Extract the [X, Y] coordinate from the center of the cell holding the provided text.  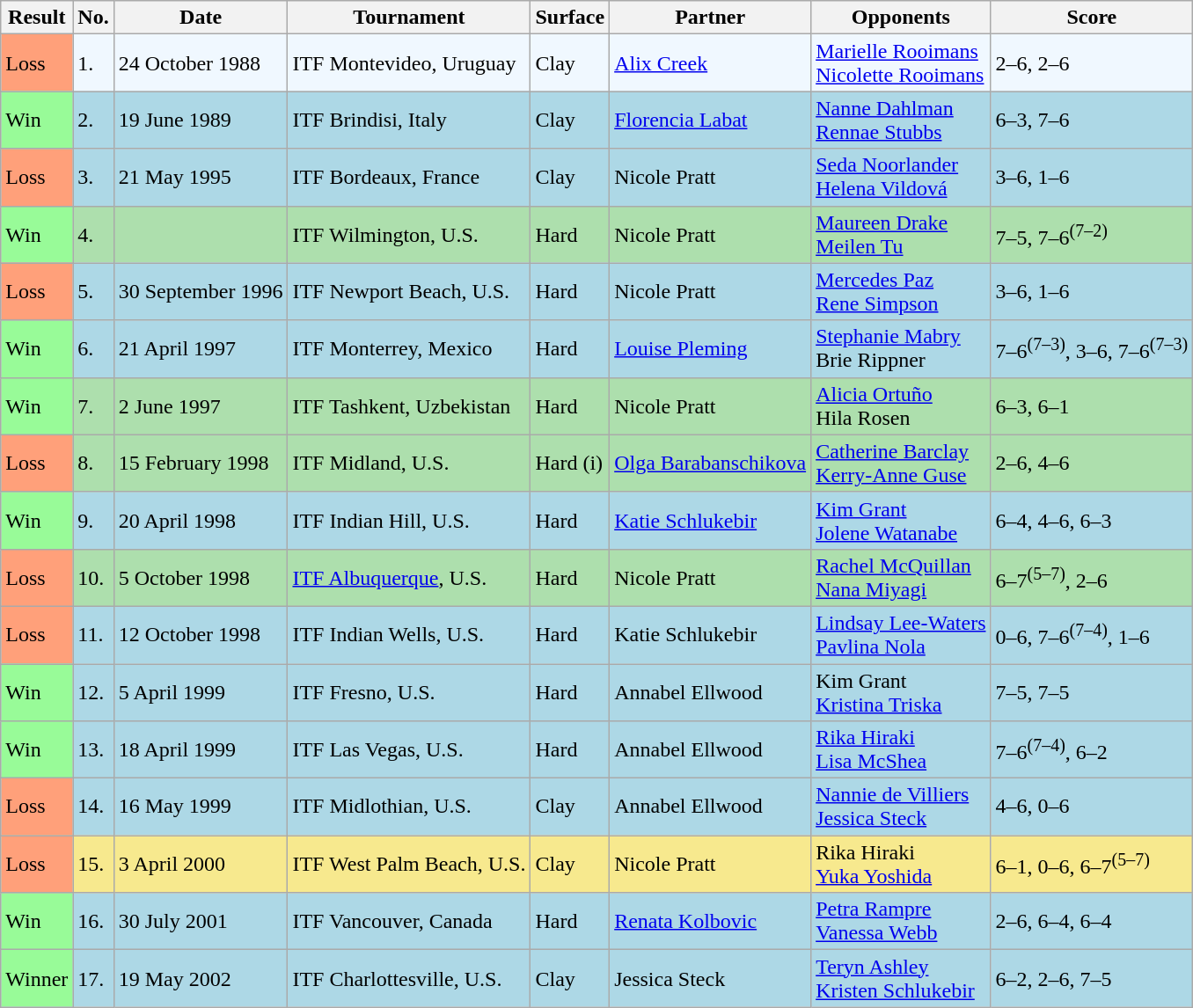
7–6(7–4), 6–2 [1092, 749]
13. [93, 749]
3. [93, 178]
2–6, 6–4, 6–4 [1092, 922]
Marielle Rooimans Nicolette Rooimans [901, 63]
Opponents [901, 18]
Winner [37, 978]
Teryn Ashley Kristen Schlukebir [901, 978]
Lindsay Lee-Waters Pavlina Nola [901, 635]
Mercedes Paz Rene Simpson [901, 292]
ITF Las Vegas, U.S. [409, 749]
19 June 1989 [201, 120]
ITF Newport Beach, U.S. [409, 292]
4–6, 0–6 [1092, 807]
15 February 1998 [201, 463]
10. [93, 577]
Louise Pleming [711, 348]
ITF Indian Wells, U.S. [409, 635]
1. [93, 63]
17. [93, 978]
ITF West Palm Beach, U.S. [409, 864]
Nannie de Villiers Jessica Steck [901, 807]
3 April 2000 [201, 864]
Seda Noorlander Helena Vildová [901, 178]
ITF Tashkent, Uzbekistan [409, 406]
Kim Grant Kristina Triska [901, 691]
Olga Barabanschikova [711, 463]
7. [93, 406]
12 October 1998 [201, 635]
Alix Creek [711, 63]
11. [93, 635]
ITF Wilmington, U.S. [409, 234]
21 April 1997 [201, 348]
12. [93, 691]
Rika Hiraki Yuka Yoshida [901, 864]
Rachel McQuillan Nana Miyagi [901, 577]
ITF Indian Hill, U.S. [409, 521]
30 September 1996 [201, 292]
Score [1092, 18]
Hard (i) [570, 463]
6–3, 6–1 [1092, 406]
14. [93, 807]
19 May 2002 [201, 978]
2 June 1997 [201, 406]
ITF Albuquerque, U.S. [409, 577]
Date [201, 18]
7–5, 7–5 [1092, 691]
ITF Midland, U.S. [409, 463]
6–7(5–7), 2–6 [1092, 577]
16. [93, 922]
ITF Montevideo, Uruguay [409, 63]
ITF Fresno, U.S. [409, 691]
ITF Bordeaux, France [409, 178]
2–6, 4–6 [1092, 463]
9. [93, 521]
Stephanie Mabry Brie Rippner [901, 348]
4. [93, 234]
ITF Vancouver, Canada [409, 922]
Alicia Ortuño Hila Rosen [901, 406]
30 July 2001 [201, 922]
5 October 1998 [201, 577]
6. [93, 348]
Rika Hiraki Lisa McShea [901, 749]
ITF Monterrey, Mexico [409, 348]
ITF Midlothian, U.S. [409, 807]
6–1, 0–6, 6–7(5–7) [1092, 864]
Jessica Steck [711, 978]
5 April 1999 [201, 691]
7–6(7–3), 3–6, 7–6(7–3) [1092, 348]
Tournament [409, 18]
ITF Brindisi, Italy [409, 120]
5. [93, 292]
Catherine Barclay Kerry-Anne Guse [901, 463]
0–6, 7–6(7–4), 1–6 [1092, 635]
Renata Kolbovic [711, 922]
Partner [711, 18]
Florencia Labat [711, 120]
6–3, 7–6 [1092, 120]
24 October 1988 [201, 63]
No. [93, 18]
2–6, 2–6 [1092, 63]
Surface [570, 18]
Maureen Drake Meilen Tu [901, 234]
21 May 1995 [201, 178]
2. [93, 120]
7–5, 7–6(7–2) [1092, 234]
16 May 1999 [201, 807]
Petra Rampre Vanessa Webb [901, 922]
8. [93, 463]
6–2, 2–6, 7–5 [1092, 978]
Nanne Dahlman Rennae Stubbs [901, 120]
6–4, 4–6, 6–3 [1092, 521]
20 April 1998 [201, 521]
Result [37, 18]
Kim Grant Jolene Watanabe [901, 521]
15. [93, 864]
18 April 1999 [201, 749]
ITF Charlottesville, U.S. [409, 978]
